Detect which cell encompasses the target text, then output its (x, y) center coordinate. 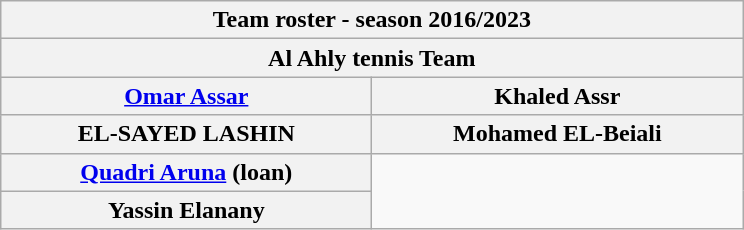
Quadri Aruna (loan) (186, 172)
Khaled Assr (558, 96)
Team roster - season 2016/2023 (372, 20)
Omar Assar (186, 96)
Al Ahly tennis Team (372, 58)
EL-SAYED LASHIN (186, 134)
Yassin Elanany (186, 210)
Mohamed EL-Beiali (558, 134)
